For the text-containing cell, return its midpoint in [x, y] coordinate format. 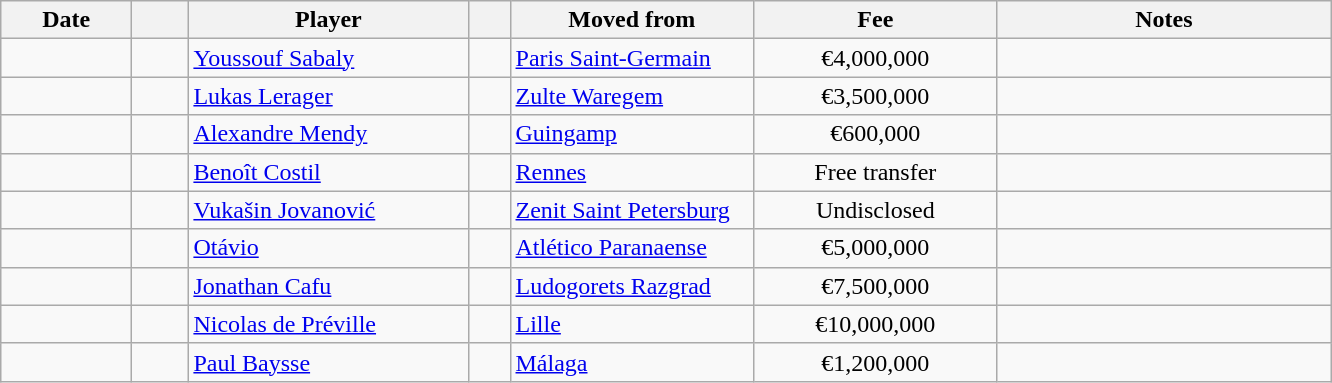
Otávio [328, 248]
Player [328, 20]
Ludogorets Razgrad [632, 286]
€600,000 [876, 134]
Rennes [632, 172]
Paul Baysse [328, 362]
Vukašin Jovanović [328, 210]
Notes [1164, 20]
Zenit Saint Petersburg [632, 210]
€7,500,000 [876, 286]
Guingamp [632, 134]
Nicolas de Préville [328, 324]
Paris Saint-Germain [632, 58]
€1,200,000 [876, 362]
Málaga [632, 362]
Zulte Waregem [632, 96]
Benoît Costil [328, 172]
€4,000,000 [876, 58]
Lukas Lerager [328, 96]
Jonathan Cafu [328, 286]
€5,000,000 [876, 248]
Alexandre Mendy [328, 134]
Free transfer [876, 172]
Date [66, 20]
Lille [632, 324]
Undisclosed [876, 210]
Atlético Paranaense [632, 248]
Fee [876, 20]
Moved from [632, 20]
€3,500,000 [876, 96]
€10,000,000 [876, 324]
Youssouf Sabaly [328, 58]
